Find where the given text appears and provide that cell's center as (X, Y) coordinate. 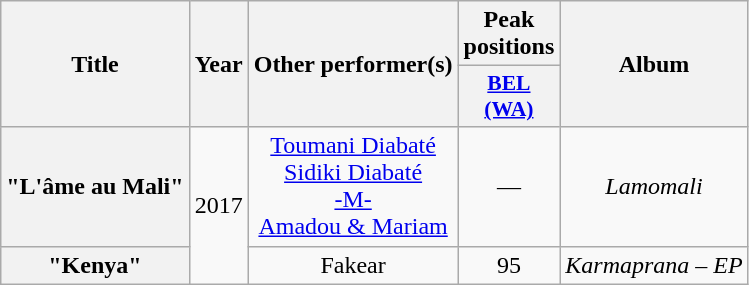
Year (218, 64)
95 (509, 265)
"L'âme au Mali" (95, 186)
2017 (218, 206)
BEL(WA) (509, 96)
Other performer(s) (353, 64)
— (509, 186)
"Kenya" (95, 265)
Album (654, 64)
Karmaprana – EP (654, 265)
Peak positions (509, 34)
Lamomali (654, 186)
Title (95, 64)
Toumani Diabaté Sidiki Diabaté -M- Amadou & Mariam (353, 186)
Fakear (353, 265)
